Detect which cell encompasses the target text, then output its [X, Y] center coordinate. 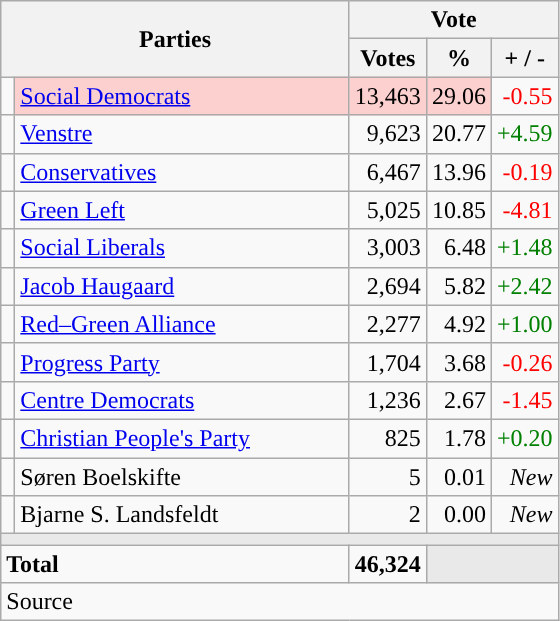
2,694 [388, 286]
Parties [176, 39]
-0.19 [524, 172]
2,277 [388, 324]
13,463 [388, 96]
13.96 [458, 172]
Red–Green Alliance [182, 324]
6,467 [388, 172]
+1.00 [524, 324]
+1.48 [524, 248]
Jacob Haugaard [182, 286]
Vote [454, 20]
Social Democrats [182, 96]
Søren Boelskifte [182, 477]
% [458, 58]
Bjarne S. Landsfeldt [182, 515]
3,003 [388, 248]
Social Liberals [182, 248]
3.68 [458, 362]
+ / - [524, 58]
1,704 [388, 362]
Centre Democrats [182, 400]
-4.81 [524, 210]
5,025 [388, 210]
Venstre [182, 134]
-1.45 [524, 400]
Votes [388, 58]
29.06 [458, 96]
46,324 [388, 564]
10.85 [458, 210]
Christian People's Party [182, 438]
+0.20 [524, 438]
1,236 [388, 400]
20.77 [458, 134]
Green Left [182, 210]
Source [280, 602]
2 [388, 515]
+2.42 [524, 286]
Total [176, 564]
825 [388, 438]
0.01 [458, 477]
9,623 [388, 134]
0.00 [458, 515]
Progress Party [182, 362]
5 [388, 477]
4.92 [458, 324]
2.67 [458, 400]
5.82 [458, 286]
-0.55 [524, 96]
+4.59 [524, 134]
6.48 [458, 248]
-0.26 [524, 362]
1.78 [458, 438]
Conservatives [182, 172]
